Pinpoint the cell where the given text exists, returning its (X, Y) midpoint coordinate. 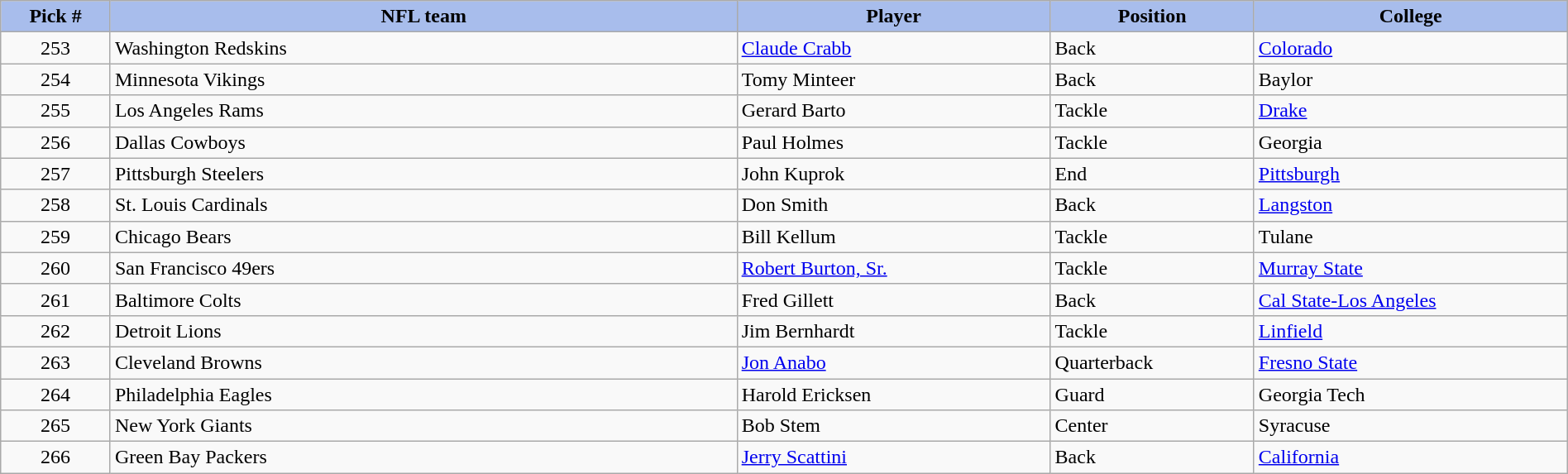
259 (56, 237)
Syracuse (1411, 426)
254 (56, 79)
Minnesota Vikings (423, 79)
Bob Stem (893, 426)
Linfield (1411, 331)
NFL team (423, 17)
Fresno State (1411, 362)
Drake (1411, 111)
End (1152, 174)
Fred Gillett (893, 299)
Baylor (1411, 79)
Washington Redskins (423, 48)
St. Louis Cardinals (423, 205)
Position (1152, 17)
Baltimore Colts (423, 299)
Cleveland Browns (423, 362)
264 (56, 395)
Chicago Bears (423, 237)
Pittsburgh (1411, 174)
Harold Ericksen (893, 395)
Player (893, 17)
256 (56, 142)
Green Bay Packers (423, 457)
266 (56, 457)
Georgia Tech (1411, 395)
Robert Burton, Sr. (893, 268)
Pittsburgh Steelers (423, 174)
Colorado (1411, 48)
Pick # (56, 17)
262 (56, 331)
Jon Anabo (893, 362)
257 (56, 174)
Dallas Cowboys (423, 142)
Quarterback (1152, 362)
265 (56, 426)
261 (56, 299)
260 (56, 268)
Claude Crabb (893, 48)
San Francisco 49ers (423, 268)
Philadelphia Eagles (423, 395)
Langston (1411, 205)
Los Angeles Rams (423, 111)
Tomy Minteer (893, 79)
Gerard Barto (893, 111)
Detroit Lions (423, 331)
255 (56, 111)
Tulane (1411, 237)
Bill Kellum (893, 237)
Center (1152, 426)
258 (56, 205)
Don Smith (893, 205)
Jerry Scattini (893, 457)
263 (56, 362)
Murray State (1411, 268)
253 (56, 48)
Georgia (1411, 142)
Jim Bernhardt (893, 331)
New York Giants (423, 426)
Guard (1152, 395)
California (1411, 457)
College (1411, 17)
John Kuprok (893, 174)
Cal State-Los Angeles (1411, 299)
Paul Holmes (893, 142)
